Return the [x, y] coordinate for the center point of the cell that contains the specified text.  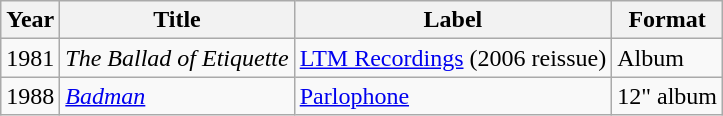
Parlophone [452, 96]
Year [30, 20]
12" album [668, 96]
The Ballad of Etiquette [177, 58]
LTM Recordings (2006 reissue) [452, 58]
Label [452, 20]
1981 [30, 58]
Title [177, 20]
Badman [177, 96]
Format [668, 20]
Album [668, 58]
1988 [30, 96]
